Return the (x, y) coordinate for the center point of the cell that contains the specified text.  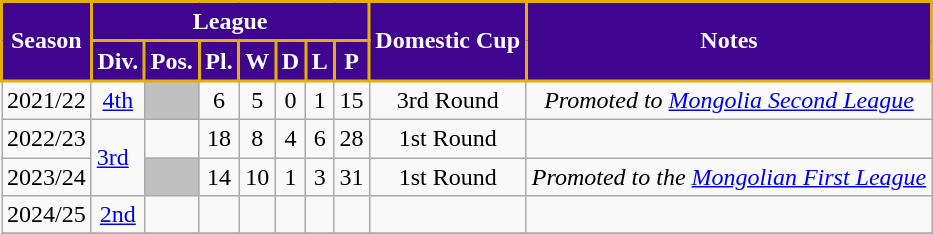
5 (258, 100)
Div. (118, 61)
2021/22 (47, 100)
League (230, 22)
Notes (728, 42)
W (258, 61)
8 (258, 138)
3 (320, 177)
L (320, 61)
28 (352, 138)
3rd (118, 157)
18 (219, 138)
2022/23 (47, 138)
14 (219, 177)
Season (47, 42)
Domestic Cup (448, 42)
15 (352, 100)
D (291, 61)
Promoted to Mongolia Second League (728, 100)
0 (291, 100)
Promoted to the Mongolian First League (728, 177)
31 (352, 177)
Pos. (172, 61)
4th (118, 100)
4 (291, 138)
2023/24 (47, 177)
Pl. (219, 61)
10 (258, 177)
3rd Round (448, 100)
2nd (118, 215)
P (352, 61)
2024/25 (47, 215)
